Return the [x, y] coordinate for the center point of the cell that contains the specified text.  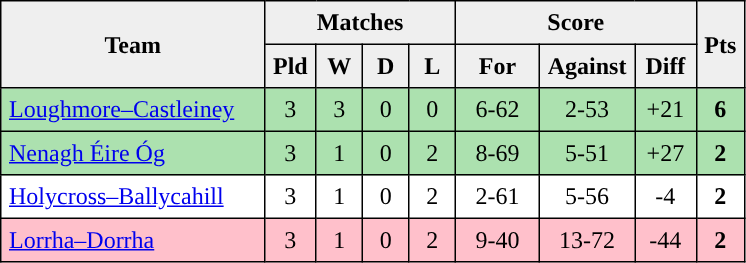
6 [720, 110]
Lorrha–Dorrha [133, 240]
Holycross–Ballycahill [133, 197]
6-62 [497, 110]
2-53 [586, 110]
9-40 [497, 240]
Score [576, 23]
Pld [290, 66]
5-56 [586, 197]
D [385, 66]
5-51 [586, 153]
Matches [360, 23]
13-72 [586, 240]
Team [133, 44]
8-69 [497, 153]
Diff [666, 66]
Nenagh Éire Óg [133, 153]
+27 [666, 153]
+21 [666, 110]
Loughmore–Castleiney [133, 110]
Against [586, 66]
2-61 [497, 197]
-4 [666, 197]
W [339, 66]
-44 [666, 240]
For [497, 66]
L [432, 66]
Pts [720, 44]
